Find where the given text appears and provide that cell's center as [x, y] coordinate. 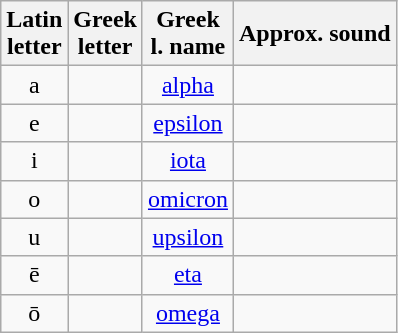
epsilon [188, 123]
ē [34, 275]
Approx. sound [314, 34]
Latinletter [34, 34]
ō [34, 313]
a [34, 85]
omega [188, 313]
eta [188, 275]
iota [188, 161]
Greekletter [106, 34]
omicron [188, 199]
Greekl. name [188, 34]
o [34, 199]
e [34, 123]
upsilon [188, 237]
u [34, 237]
alpha [188, 85]
i [34, 161]
